Find where the given text appears and provide that cell's center as (x, y) coordinate. 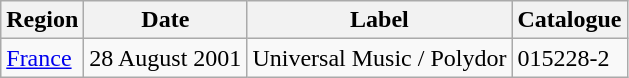
28 August 2001 (166, 58)
015228-2 (570, 58)
Label (380, 20)
France (42, 58)
Region (42, 20)
Date (166, 20)
Catalogue (570, 20)
Universal Music / Polydor (380, 58)
